Find where the given text appears and provide that cell's center as (x, y) coordinate. 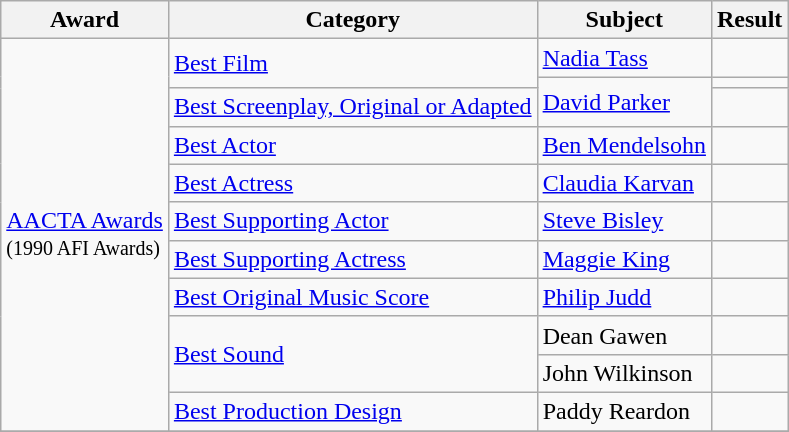
Best Supporting Actress (352, 259)
Claudia Karvan (624, 183)
Maggie King (624, 259)
John Wilkinson (624, 373)
Best Production Design (352, 411)
Nadia Tass (624, 58)
Best Supporting Actor (352, 221)
Paddy Reardon (624, 411)
AACTA Awards(1990 AFI Awards) (85, 235)
Best Film (352, 64)
Best Screenplay, Original or Adapted (352, 107)
Ben Mendelsohn (624, 145)
Best Sound (352, 354)
Result (749, 20)
Best Original Music Score (352, 297)
Steve Bisley (624, 221)
David Parker (624, 102)
Dean Gawen (624, 335)
Award (85, 20)
Category (352, 20)
Philip Judd (624, 297)
Subject (624, 20)
Best Actor (352, 145)
Best Actress (352, 183)
